Determine the [X, Y] coordinate at the center of the cell enclosing the given text.  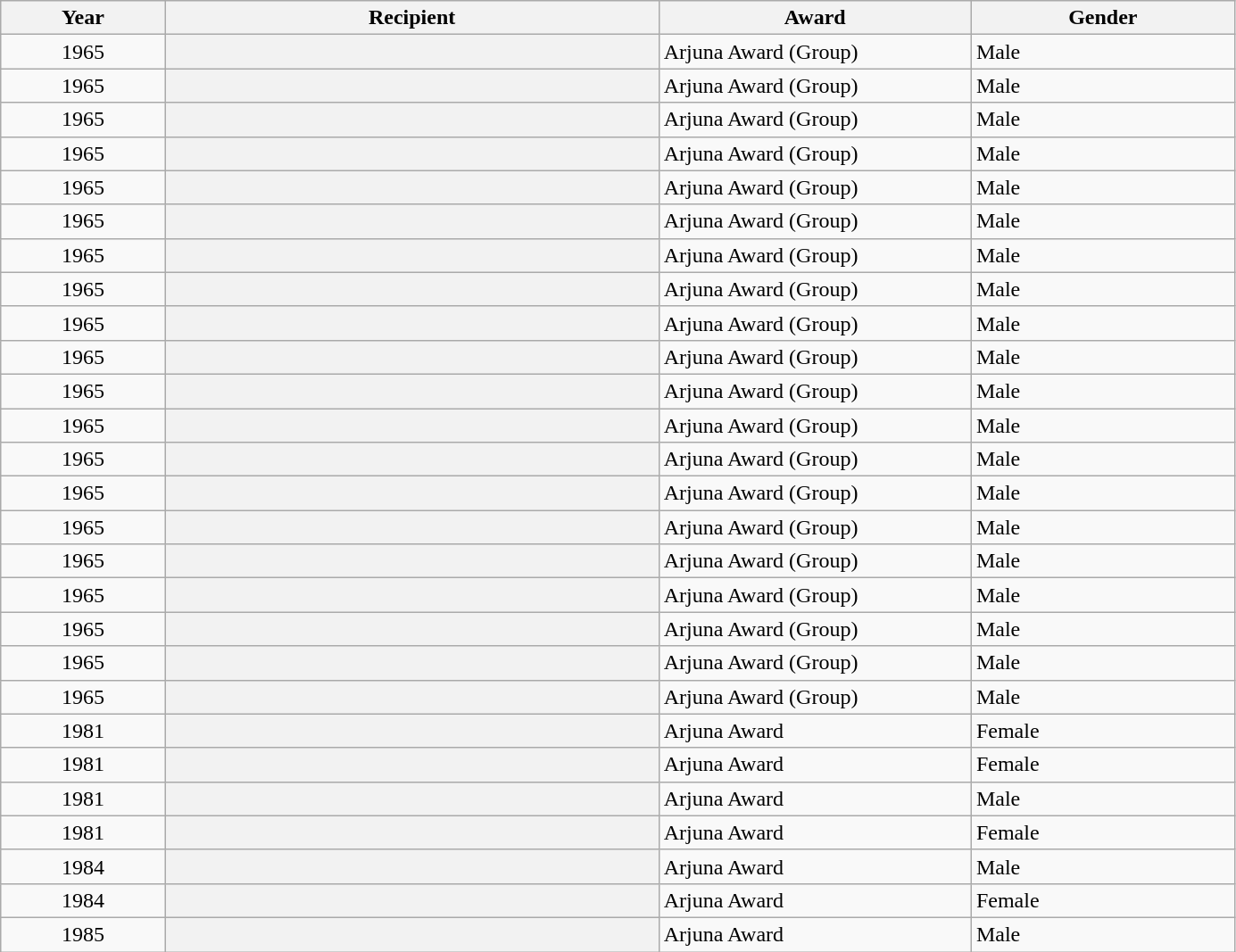
Award [815, 18]
1985 [83, 934]
Gender [1103, 18]
Recipient [412, 18]
Year [83, 18]
